Locate the cell with the specified text and output its [x, y] center coordinate. 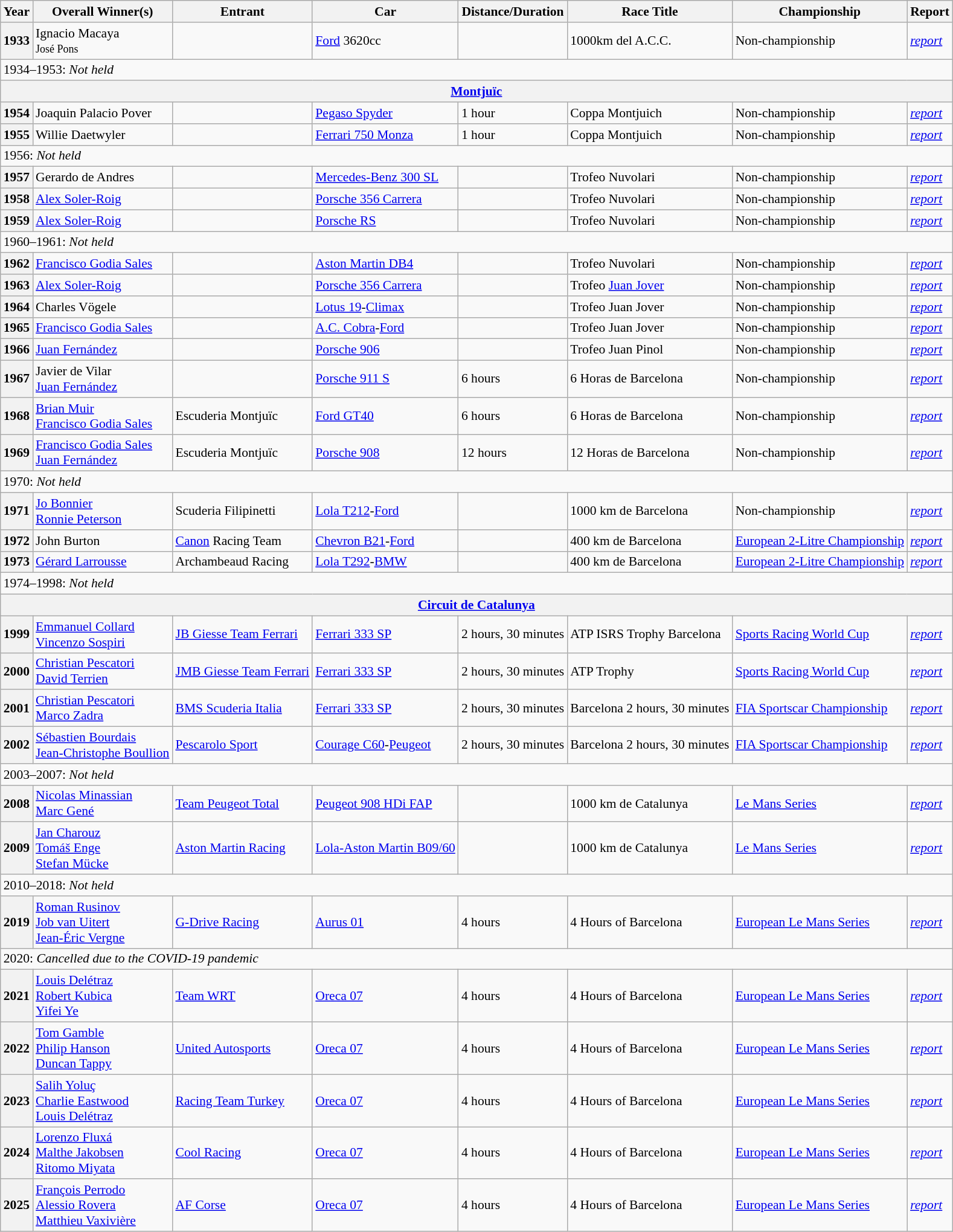
1969 [17, 453]
Salih Yoluç Charlie Eastwood Louis Delétraz [103, 1101]
Nicolas Minassian Marc Gené [103, 804]
Lola T212-Ford [385, 511]
1966 [17, 350]
Team Peugeot Total [242, 804]
Lorenzo Fluxá Malthe Jakobsen Ritomo Miyata [103, 1153]
Peugeot 908 HDi FAP [385, 804]
2020: Cancelled due to the COVID-19 pandemic [477, 959]
2002 [17, 746]
Championship [820, 11]
1965 [17, 328]
1956: Not held [477, 156]
G-Drive Racing [242, 922]
1972 [17, 541]
Brian Muir Francisco Godia Sales [103, 416]
1963 [17, 285]
1970: Not held [477, 482]
Aston Martin Racing [242, 848]
Aurus 01 [385, 922]
Canon Racing Team [242, 541]
1962 [17, 264]
Lola-Aston Martin B09/60 [385, 848]
Jo Bonnier Ronnie Peterson [103, 511]
John Burton [103, 541]
Trofeo Juan Pinol [650, 350]
JMB Giesse Team Ferrari [242, 671]
Jan Charouz Tomáš Enge Stefan Mücke [103, 848]
François Perrodo Alessio Rovera Matthieu Vaxivière [103, 1206]
2024 [17, 1153]
1000 km de Barcelona [650, 511]
1967 [17, 379]
Ford GT40 [385, 416]
Christian Pescatori Marco Zadra [103, 708]
1954 [17, 113]
2022 [17, 1049]
Joaquin Palacio Pover [103, 113]
1999 [17, 634]
AF Corse [242, 1206]
2001 [17, 708]
Montjuïc [477, 92]
1971 [17, 511]
Sébastien Bourdais Jean-Christophe Boullion [103, 746]
1934–1953: Not held [477, 70]
2025 [17, 1206]
Tom Gamble Philip Hanson Duncan Tappy [103, 1049]
Courage C60-Peugeot [385, 746]
Mercedes-Benz 300 SL [385, 178]
Javier de Vilar Juan Fernández [103, 379]
12 hours [513, 453]
ATP ISRS Trophy Barcelona [650, 634]
Willie Daetwyler [103, 135]
Report [930, 11]
Ford 3620cc [385, 41]
1968 [17, 416]
Racing Team Turkey [242, 1101]
1964 [17, 307]
Entrant [242, 11]
Year [17, 11]
Francisco Godia Sales Juan Fernández [103, 453]
Overall Winner(s) [103, 11]
Porsche 906 [385, 350]
Lotus 19-Climax [385, 307]
1960–1961: Not held [477, 242]
Gérard Larrousse [103, 562]
Porsche 911 S [385, 379]
1933 [17, 41]
Scuderia Filipinetti [242, 511]
1959 [17, 221]
Circuit de Catalunya [477, 605]
Pegaso Spyder [385, 113]
Gerardo de Andres [103, 178]
Juan Fernández [103, 350]
Archambeaud Racing [242, 562]
Roman Rusinov Job van Uitert Jean-Éric Vergne [103, 922]
2003–2007: Not held [477, 775]
1957 [17, 178]
Christian Pescatori David Terrien [103, 671]
BMS Scuderia Italia [242, 708]
Louis Delétraz Robert Kubica Yifei Ye [103, 996]
A.C. Cobra-Ford [385, 328]
2019 [17, 922]
12 Horas de Barcelona [650, 453]
2008 [17, 804]
1955 [17, 135]
Car [385, 11]
JB Giesse Team Ferrari [242, 634]
2000 [17, 671]
2023 [17, 1101]
Chevron B21-Ford [385, 541]
Porsche 908 [385, 453]
United Autosports [242, 1049]
1958 [17, 199]
Ferrari 750 Monza [385, 135]
Team WRT [242, 996]
1974–1998: Not held [477, 584]
Race Title [650, 11]
Pescarolo Sport [242, 746]
Ignacio Macaya José Pons [103, 41]
2021 [17, 996]
2010–2018: Not held [477, 885]
Lola T292-BMW [385, 562]
Charles Vögele [103, 307]
Emmanuel Collard Vincenzo Sospiri [103, 634]
Porsche RS [385, 221]
1973 [17, 562]
1000km del A.C.C. [650, 41]
2009 [17, 848]
Cool Racing [242, 1153]
ATP Trophy [650, 671]
Aston Martin DB4 [385, 264]
Distance/Duration [513, 11]
